From the cell containing the given text, extract its center point as (x, y) coordinate. 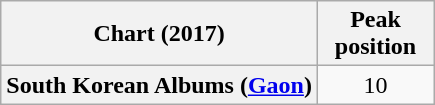
Chart (2017) (160, 34)
Peakposition (375, 34)
10 (375, 85)
South Korean Albums (Gaon) (160, 85)
